Return [X, Y] of the center of cell containing provided text 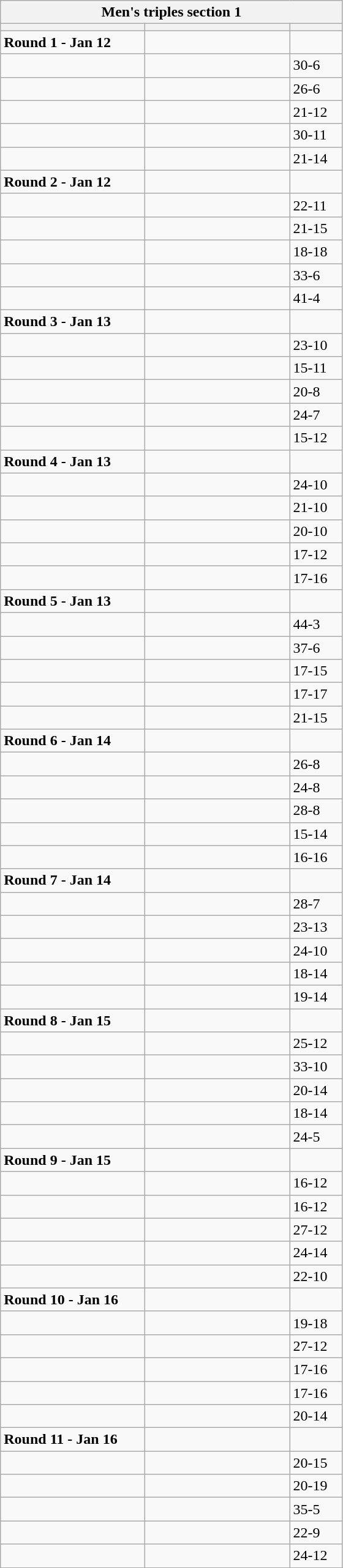
20-15 [316, 1463]
Round 9 - Jan 15 [73, 1160]
22-10 [316, 1276]
21-10 [316, 508]
Round 5 - Jan 13 [73, 601]
Round 1 - Jan 12 [73, 42]
18-18 [316, 251]
28-7 [316, 904]
33-10 [316, 1067]
Round 11 - Jan 16 [73, 1440]
Round 2 - Jan 12 [73, 182]
41-4 [316, 299]
Round 8 - Jan 15 [73, 1020]
17-12 [316, 554]
15-14 [316, 834]
Round 4 - Jan 13 [73, 461]
15-12 [316, 438]
21-14 [316, 158]
Round 10 - Jan 16 [73, 1299]
28-8 [316, 811]
30-6 [316, 65]
33-6 [316, 275]
35-5 [316, 1509]
17-15 [316, 671]
24-7 [316, 415]
30-11 [316, 135]
25-12 [316, 1044]
24-14 [316, 1253]
24-5 [316, 1137]
24-12 [316, 1556]
23-10 [316, 345]
24-8 [316, 787]
19-14 [316, 997]
Round 6 - Jan 14 [73, 741]
22-9 [316, 1533]
Men's triples section 1 [171, 12]
Round 3 - Jan 13 [73, 322]
37-6 [316, 648]
20-10 [316, 531]
44-3 [316, 624]
17-17 [316, 694]
15-11 [316, 368]
26-6 [316, 89]
21-12 [316, 112]
Round 7 - Jan 14 [73, 880]
19-18 [316, 1323]
20-8 [316, 392]
20-19 [316, 1486]
23-13 [316, 927]
26-8 [316, 764]
22-11 [316, 205]
16-16 [316, 857]
